Return the (x, y) coordinate for the center point of the cell that contains the specified text.  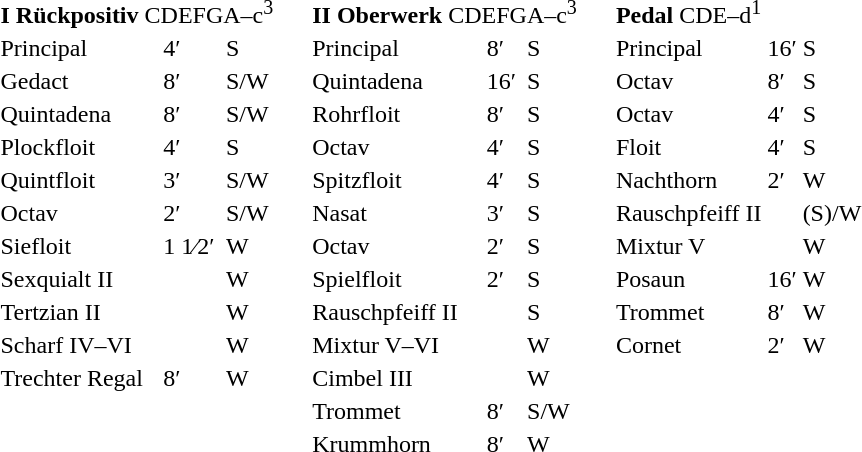
1 1⁄2′ (192, 246)
Floit (688, 147)
Nasat (397, 213)
Quintadena (397, 81)
Posaun (688, 279)
Spitzfloit (397, 180)
Cimbel III (397, 378)
Mixtur V (688, 246)
Rohrfloit (397, 114)
Nachthorn (688, 180)
Spielfloit (397, 279)
Mixtur V–VI (397, 345)
Cornet (688, 345)
